Capture the cell that displays the provided text and extract its (x, y) central coordinate. 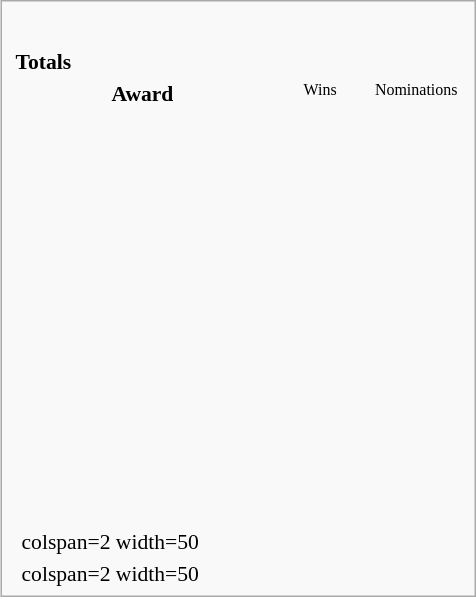
Totals Award Wins Nominations (239, 272)
Award (142, 93)
Wins (320, 93)
Totals (238, 62)
Nominations (416, 93)
